Return the (X, Y) coordinate for the center point of the cell that contains the specified text.  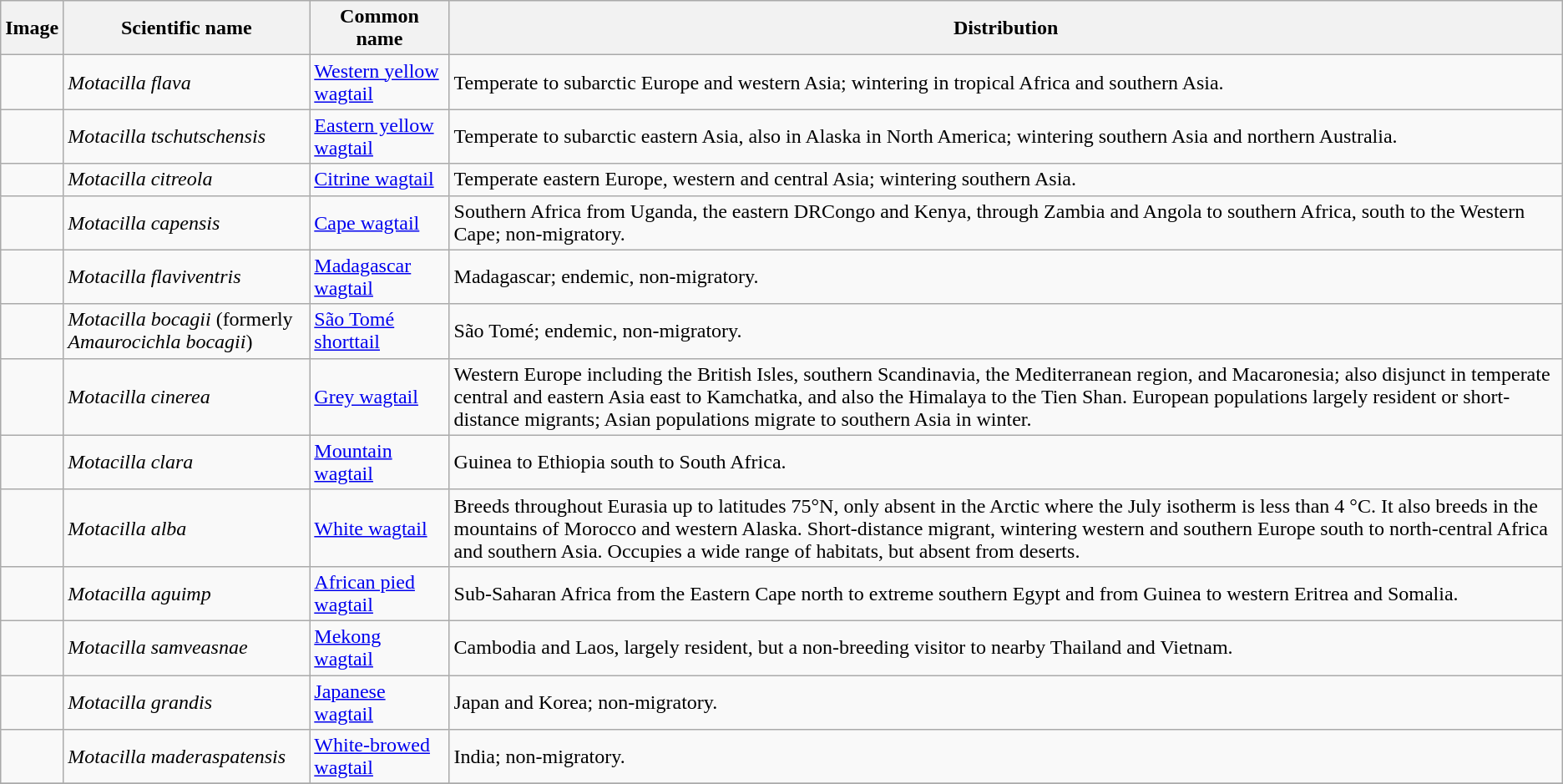
Motacilla samveasnae (187, 648)
Western yellow wagtail (379, 82)
Temperate to subarctic eastern Asia, also in Alaska in North America; wintering southern Asia and northern Australia. (1005, 137)
Common name (379, 28)
Temperate eastern Europe, western and central Asia; wintering southern Asia. (1005, 180)
Cambodia and Laos, largely resident, but a non-breeding visitor to nearby Thailand and Vietnam. (1005, 648)
Southern Africa from Uganda, the eastern DRCongo and Kenya, through Zambia and Angola to southern Africa, south to the Western Cape; non-migratory. (1005, 222)
Scientific name (187, 28)
White-browed wagtail (379, 756)
Motacilla aguimp (187, 593)
Cape wagtail (379, 222)
Madagascar; endemic, non-migratory. (1005, 277)
São Tomé shorttail (379, 331)
Motacilla grandis (187, 701)
Motacilla cinerea (187, 397)
Citrine wagtail (379, 180)
São Tomé; endemic, non-migratory. (1005, 331)
Japan and Korea; non-migratory. (1005, 701)
African pied wagtail (379, 593)
Sub-Saharan Africa from the Eastern Cape north to extreme southern Egypt and from Guinea to western Eritrea and Somalia. (1005, 593)
Distribution (1005, 28)
Mountain wagtail (379, 463)
Motacilla alba (187, 528)
Temperate to subarctic Europe and western Asia; wintering in tropical Africa and southern Asia. (1005, 82)
Motacilla maderaspatensis (187, 756)
Motacilla citreola (187, 180)
Motacilla flava (187, 82)
Motacilla bocagii (formerly Amaurocichla bocagii) (187, 331)
Motacilla flaviventris (187, 277)
Japanese wagtail (379, 701)
Motacilla tschutschensis (187, 137)
Grey wagtail (379, 397)
White wagtail (379, 528)
Mekong wagtail (379, 648)
India; non-migratory. (1005, 756)
Eastern yellow wagtail (379, 137)
Madagascar wagtail (379, 277)
Motacilla capensis (187, 222)
Image (32, 28)
Guinea to Ethiopia south to South Africa. (1005, 463)
Motacilla clara (187, 463)
